Identify which cell holds the provided text, then report its [x, y] central coordinate. 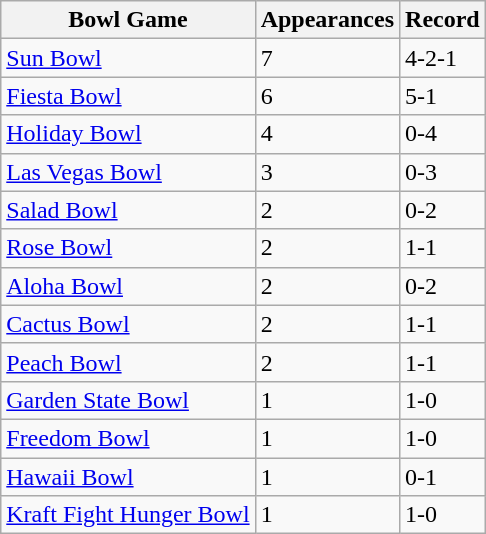
3 [327, 172]
Sun Bowl [128, 58]
Garden State Bowl [128, 400]
Holiday Bowl [128, 134]
5-1 [443, 96]
Aloha Bowl [128, 286]
0-1 [443, 477]
Peach Bowl [128, 362]
4 [327, 134]
Cactus Bowl [128, 324]
Hawaii Bowl [128, 477]
Las Vegas Bowl [128, 172]
Appearances [327, 20]
6 [327, 96]
0-4 [443, 134]
Salad Bowl [128, 210]
Kraft Fight Hunger Bowl [128, 515]
Record [443, 20]
7 [327, 58]
Bowl Game [128, 20]
0-3 [443, 172]
Fiesta Bowl [128, 96]
Freedom Bowl [128, 438]
4-2-1 [443, 58]
Rose Bowl [128, 248]
